Find where the given text appears and provide that cell's center as (x, y) coordinate. 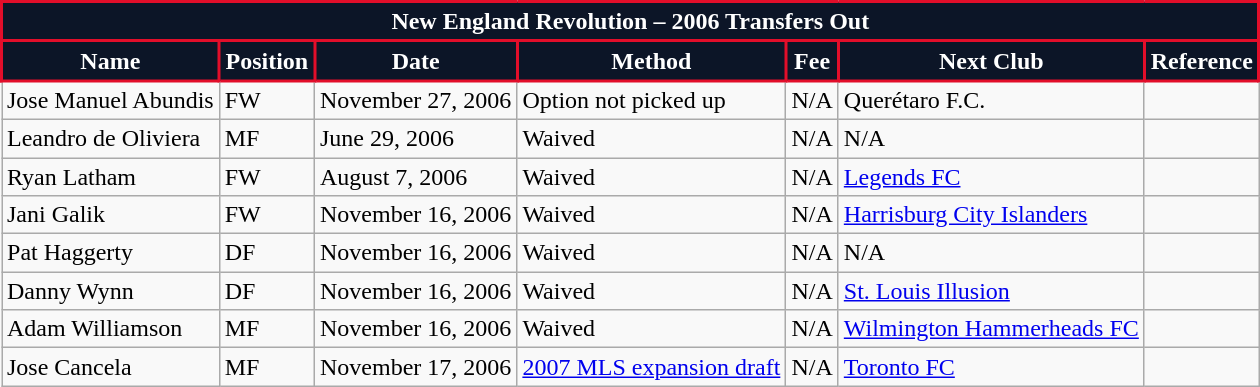
Fee (812, 61)
Querétaro F.C. (991, 100)
New England Revolution – 2006 Transfers Out (631, 22)
Leandro de Oliviera (111, 138)
Next Club (991, 61)
Jose Manuel Abundis (111, 100)
Jose Cancela (111, 367)
Ryan Latham (111, 177)
Legends FC (991, 177)
Wilmington Hammerheads FC (991, 329)
August 7, 2006 (415, 177)
Harrisburg City Islanders (991, 215)
Date (415, 61)
Toronto FC (991, 367)
November 27, 2006 (415, 100)
Position (266, 61)
Option not picked up (652, 100)
Method (652, 61)
Adam Williamson (111, 329)
Danny Wynn (111, 291)
St. Louis Illusion (991, 291)
Jani Galik (111, 215)
Name (111, 61)
2007 MLS expansion draft (652, 367)
Reference (1202, 61)
Pat Haggerty (111, 253)
November 17, 2006 (415, 367)
June 29, 2006 (415, 138)
